Extract the [x, y] coordinate from the center of the cell holding the provided text.  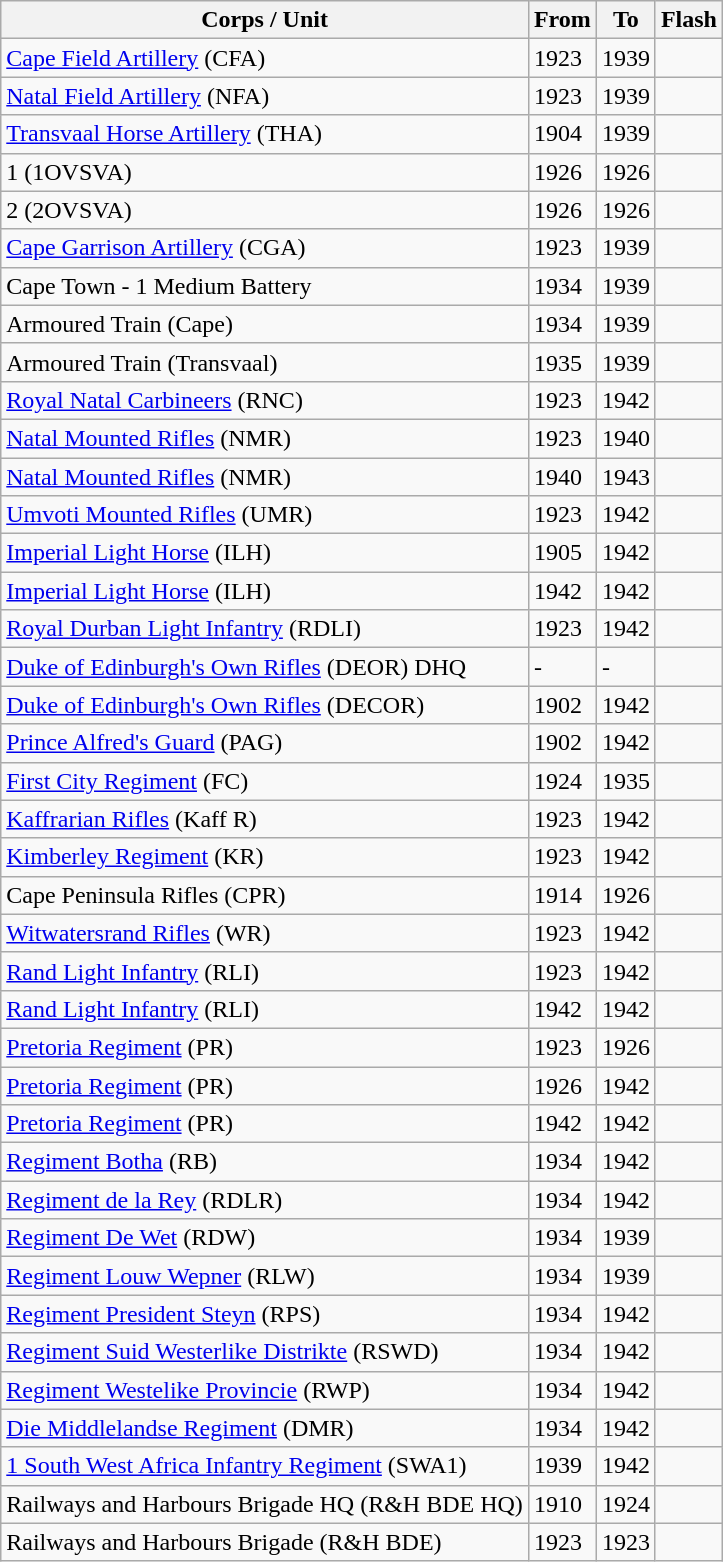
Flash [688, 20]
1914 [562, 895]
Witwatersrand Rifles (WR) [265, 933]
Cape Garrison Artillery (CGA) [265, 248]
Kaffrarian Rifles (Kaff R) [265, 819]
Regiment De Wet (RDW) [265, 1238]
Die Middlelandse Regiment (DMR) [265, 1428]
Natal Field Artillery (NFA) [265, 96]
Armoured Train (Transvaal) [265, 362]
Transvaal Horse Artillery (THA) [265, 134]
Umvoti Mounted Rifles (UMR) [265, 515]
Duke of Edinburgh's Own Rifles (DECOR) [265, 705]
Royal Natal Carbineers (RNC) [265, 400]
1905 [562, 553]
Royal Durban Light Infantry (RDLI) [265, 629]
Railways and Harbours Brigade HQ (R&H BDE HQ) [265, 1504]
Cape Town - 1 Medium Battery [265, 286]
1904 [562, 134]
To [626, 20]
Cape Field Artillery (CFA) [265, 58]
1910 [562, 1504]
Prince Alfred's Guard (PAG) [265, 743]
First City Regiment (FC) [265, 781]
1 (1OVSVA) [265, 172]
Regiment Westelike Provincie (RWP) [265, 1390]
Regiment Louw Wepner (RLW) [265, 1276]
Regiment de la Rey (RDLR) [265, 1200]
2 (2OVSVA) [265, 210]
Duke of Edinburgh's Own Rifles (DEOR) DHQ [265, 667]
Corps / Unit [265, 20]
Regiment Suid Westerlike Distrikte (RSWD) [265, 1352]
Regiment Botha (RB) [265, 1162]
From [562, 20]
Regiment President Steyn (RPS) [265, 1314]
Armoured Train (Cape) [265, 324]
Cape Peninsula Rifles (CPR) [265, 895]
1943 [626, 477]
Kimberley Regiment (KR) [265, 857]
Railways and Harbours Brigade (R&H BDE) [265, 1542]
1 South West Africa Infantry Regiment (SWA1) [265, 1466]
